Detect which cell encompasses the target text, then output its (X, Y) center coordinate. 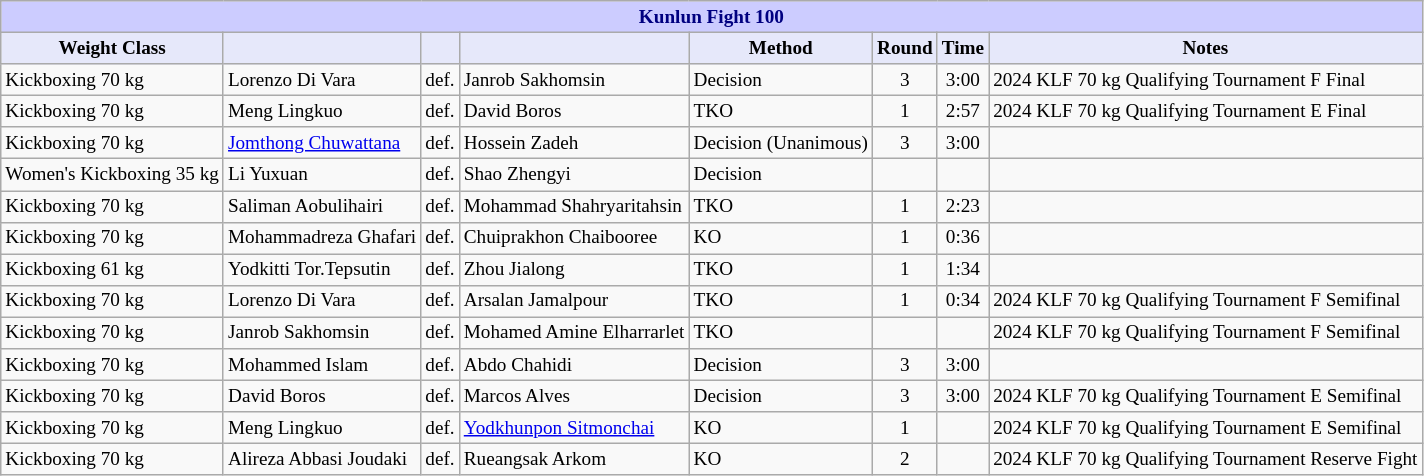
1:34 (962, 270)
Kunlun Fight 100 (712, 17)
Rueangsak Arkom (574, 460)
Notes (1206, 48)
Method (780, 48)
Abdo Chahidi (574, 365)
Hossein Zadeh (574, 143)
Zhou Jialong (574, 270)
Arsalan Jamalpour (574, 301)
Shao Zhengyi (574, 175)
Marcos Alves (574, 396)
Yodkitti Tor.Tepsutin (322, 270)
Yodkhunpon Sitmonchai (574, 428)
Decision (Unanimous) (780, 143)
2024 KLF 70 kg Qualifying Tournament F Final (1206, 80)
0:34 (962, 301)
Women's Kickboxing 35 kg (112, 175)
Li Yuxuan (322, 175)
Mohammadreza Ghafari (322, 238)
2024 KLF 70 kg Qualifying Tournament Reserve Fight (1206, 460)
Round (906, 48)
Mohammed Islam (322, 365)
Weight Class (112, 48)
2024 KLF 70 kg Qualifying Tournament E Final (1206, 111)
Jomthong Chuwattana (322, 143)
Alireza Abbasi Joudaki (322, 460)
Time (962, 48)
Mohamed Amine Elharrarlet (574, 333)
Saliman Aobulihairi (322, 206)
0:36 (962, 238)
Mohammad Shahryaritahsin (574, 206)
2 (906, 460)
2:57 (962, 111)
Kickboxing 61 kg (112, 270)
2:23 (962, 206)
Chuiprakhon Chaibooree (574, 238)
